Identify which cell holds the provided text, then report its (X, Y) central coordinate. 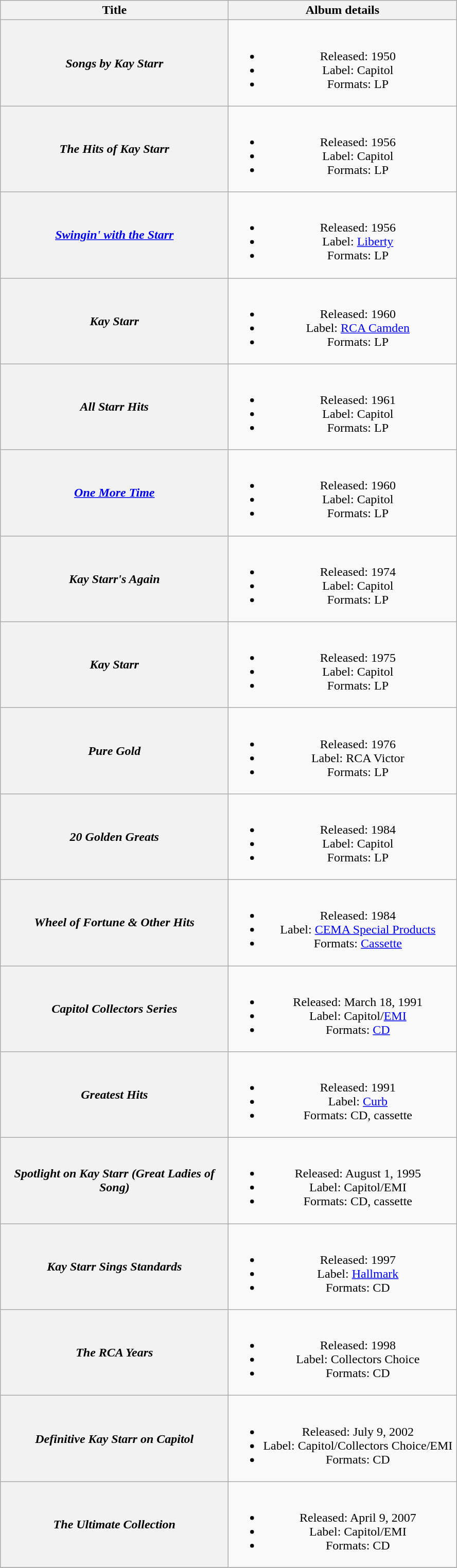
Released: 1991Label: CurbFormats: CD, cassette (343, 1095)
Released: 1976Label: RCA VictorFormats: LP (343, 750)
Capitol Collectors Series (114, 1009)
Released: July 9, 2002Label: Capitol/Collectors Choice/EMIFormats: CD (343, 1439)
Released: March 18, 1991Label: Capitol/EMIFormats: CD (343, 1009)
Songs by Kay Starr (114, 63)
Released: August 1, 1995Label: Capitol/EMIFormats: CD, cassette (343, 1181)
Released: 1961Label: CapitolFormats: LP (343, 407)
Title (114, 10)
Definitive Kay Starr on Capitol (114, 1439)
20 Golden Greats (114, 837)
Pure Gold (114, 750)
Released: 1950Label: CapitolFormats: LP (343, 63)
Released: 1960Label: CapitolFormats: LP (343, 493)
Released: 1974Label: CapitolFormats: LP (343, 578)
One More Time (114, 493)
Released: 1984Label: CapitolFormats: LP (343, 837)
Released: 1956Label: LibertyFormats: LP (343, 235)
Greatest Hits (114, 1095)
Released: 1960Label: RCA CamdenFormats: LP (343, 321)
Released: 1956Label: CapitolFormats: LP (343, 149)
Swingin' with the Starr (114, 235)
Released: 1998Label: Collectors ChoiceFormats: CD (343, 1352)
Kay Starr's Again (114, 578)
The RCA Years (114, 1352)
Kay Starr Sings Standards (114, 1267)
Album details (343, 10)
Released: April 9, 2007Label: Capitol/EMIFormats: CD (343, 1524)
All Starr Hits (114, 407)
The Hits of Kay Starr (114, 149)
Released: 1984Label: CEMA Special ProductsFormats: Cassette (343, 922)
Released: 1975Label: CapitolFormats: LP (343, 665)
Spotlight on Kay Starr (Great Ladies of Song) (114, 1181)
The Ultimate Collection (114, 1524)
Released: 1997Label: HallmarkFormats: CD (343, 1267)
Wheel of Fortune & Other Hits (114, 922)
